Capture the cell that displays the provided text and extract its [x, y] central coordinate. 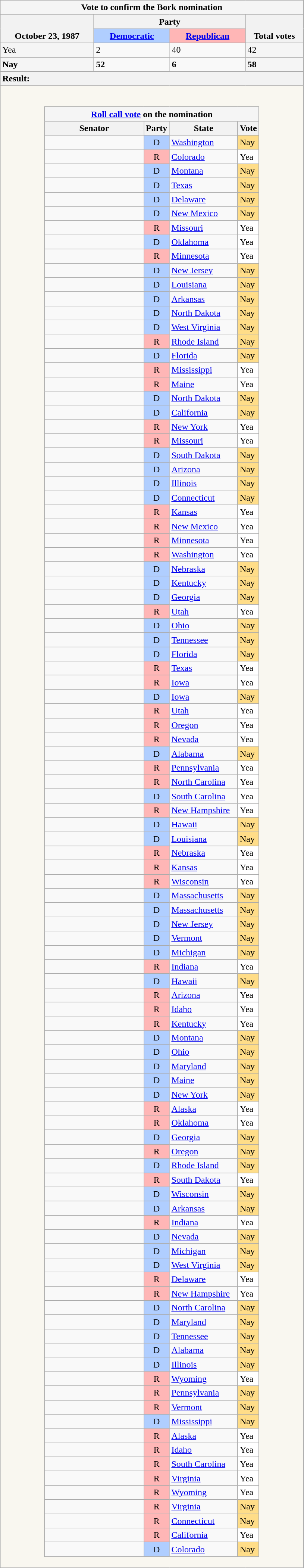
Democratic [132, 36]
6 [207, 64]
Senator [94, 128]
Roll call vote on the nomination [151, 114]
42 [275, 50]
October 23, 1987 [47, 29]
State [204, 128]
Total votes [275, 29]
40 [207, 50]
58 [275, 64]
2 [132, 50]
Result: [152, 78]
Vote [248, 128]
52 [132, 64]
Republican [207, 36]
Vote to confirm the Bork nomination [152, 7]
